Return the [X, Y] coordinate for the center point of the cell that contains the specified text.  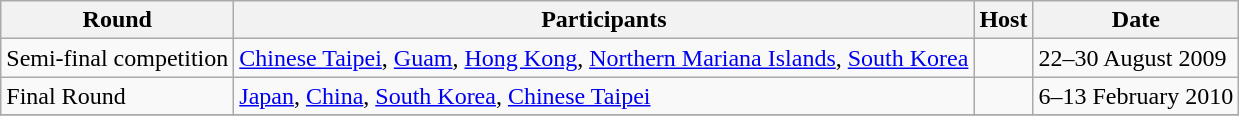
Chinese Taipei, Guam, Hong Kong, Northern Mariana Islands, South Korea [604, 58]
Semi-final competition [118, 58]
Participants [604, 20]
Japan, China, South Korea, Chinese Taipei [604, 96]
6–13 February 2010 [1136, 96]
22–30 August 2009 [1136, 58]
Round [118, 20]
Final Round [118, 96]
Host [1004, 20]
Date [1136, 20]
